From the cell containing the given text, extract its center point as (X, Y) coordinate. 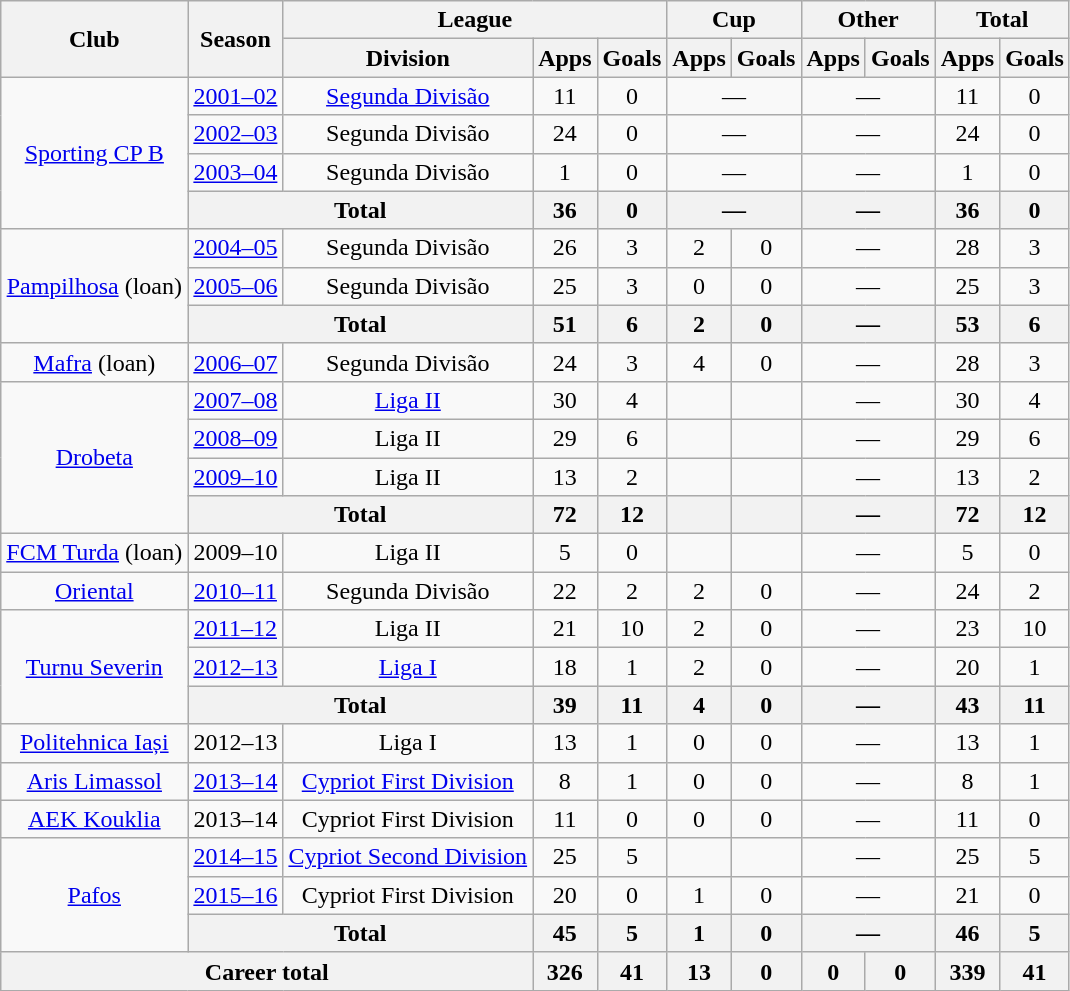
326 (565, 971)
339 (967, 971)
Season (236, 39)
League (475, 20)
Drobeta (94, 457)
FCM Turda (loan) (94, 553)
39 (565, 705)
Politehnica Iași (94, 743)
2010–11 (236, 591)
Career total (267, 971)
Sporting CP B (94, 153)
51 (565, 324)
2006–07 (236, 362)
Division (408, 58)
Mafra (loan) (94, 362)
23 (967, 629)
Aris Limassol (94, 781)
2004–05 (236, 248)
2003–04 (236, 172)
2005–06 (236, 286)
53 (967, 324)
Other (868, 20)
2011–12 (236, 629)
Oriental (94, 591)
2008–09 (236, 438)
2014–15 (236, 857)
Cypriot Second Division (408, 857)
45 (565, 933)
22 (565, 591)
2001–02 (236, 96)
Club (94, 39)
43 (967, 705)
AEK Kouklia (94, 819)
2002–03 (236, 134)
Pampilhosa (loan) (94, 286)
26 (565, 248)
Cup (734, 20)
Pafos (94, 895)
18 (565, 667)
2015–16 (236, 895)
2007–08 (236, 400)
46 (967, 933)
Turnu Severin (94, 667)
